Identify which cell holds the provided text, then report its (X, Y) central coordinate. 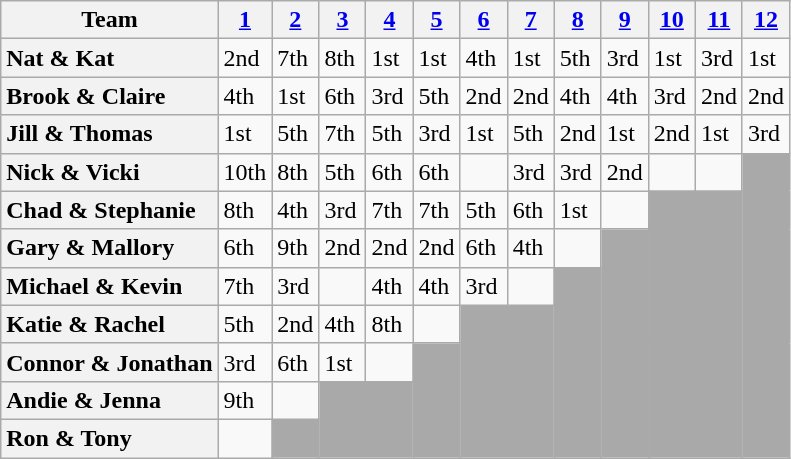
Michael & Kevin (110, 286)
10 (672, 20)
10th (245, 172)
7 (530, 20)
Chad & Stephanie (110, 210)
12 (766, 20)
1 (245, 20)
8 (578, 20)
Katie & Rachel (110, 324)
Team (110, 20)
3 (342, 20)
Nick & Vicki (110, 172)
2 (296, 20)
5 (436, 20)
4 (390, 20)
Connor & Jonathan (110, 362)
9 (624, 20)
Gary & Mallory (110, 248)
11 (718, 20)
Jill & Thomas (110, 134)
Brook & Claire (110, 96)
Nat & Kat (110, 58)
Andie & Jenna (110, 400)
Ron & Tony (110, 438)
6 (484, 20)
